Return (X, Y) of the center of cell containing provided text 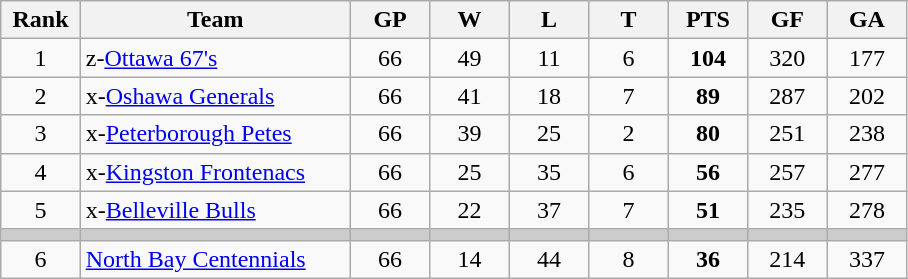
GP (390, 20)
1 (40, 58)
51 (708, 210)
Team (215, 20)
8 (628, 259)
202 (867, 96)
L (548, 20)
44 (548, 259)
251 (788, 134)
5 (40, 210)
North Bay Centennials (215, 259)
22 (470, 210)
104 (708, 58)
T (628, 20)
80 (708, 134)
W (470, 20)
x-Peterborough Petes (215, 134)
z-Ottawa 67's (215, 58)
18 (548, 96)
287 (788, 96)
35 (548, 172)
49 (470, 58)
x-Kingston Frontenacs (215, 172)
PTS (708, 20)
11 (548, 58)
278 (867, 210)
89 (708, 96)
3 (40, 134)
41 (470, 96)
56 (708, 172)
337 (867, 259)
177 (867, 58)
320 (788, 58)
214 (788, 259)
14 (470, 259)
GF (788, 20)
37 (548, 210)
257 (788, 172)
4 (40, 172)
277 (867, 172)
238 (867, 134)
235 (788, 210)
x-Belleville Bulls (215, 210)
39 (470, 134)
Rank (40, 20)
36 (708, 259)
GA (867, 20)
x-Oshawa Generals (215, 96)
